Search for the cell housing the specified text and yield its (x, y) center coordinate. 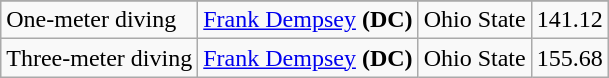
One-meter diving (100, 20)
141.12 (570, 20)
155.68 (570, 58)
Three-meter diving (100, 58)
